Extract the [X, Y] coordinate from the center of the cell holding the provided text.  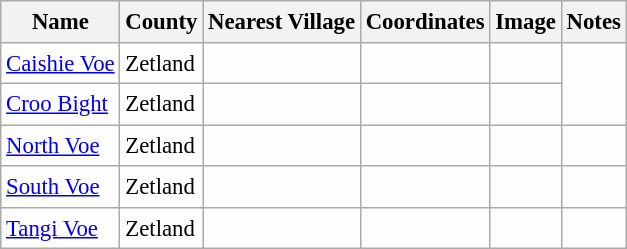
County [162, 22]
Caishie Voe [60, 62]
Nearest Village [282, 22]
Name [60, 22]
North Voe [60, 146]
South Voe [60, 186]
Image [526, 22]
Coordinates [425, 22]
Tangi Voe [60, 228]
Croo Bight [60, 104]
Notes [594, 22]
